Search for the cell housing the specified text and yield its (x, y) center coordinate. 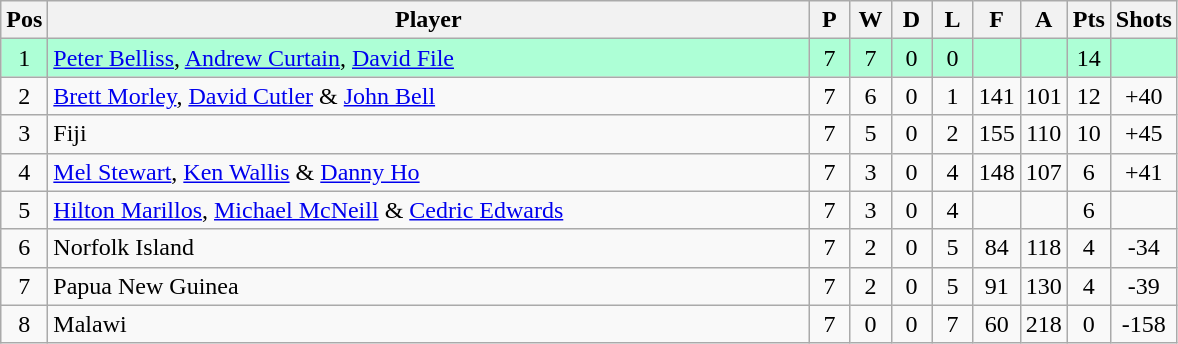
Norfolk Island (428, 248)
Shots (1144, 20)
12 (1088, 96)
A (1044, 20)
155 (996, 134)
-39 (1144, 286)
101 (1044, 96)
+40 (1144, 96)
Papua New Guinea (428, 286)
107 (1044, 172)
P (830, 20)
91 (996, 286)
Brett Morley, David Cutler & John Bell (428, 96)
+45 (1144, 134)
-34 (1144, 248)
Fiji (428, 134)
+41 (1144, 172)
D (912, 20)
10 (1088, 134)
141 (996, 96)
F (996, 20)
8 (24, 324)
14 (1088, 58)
Pts (1088, 20)
60 (996, 324)
W (870, 20)
-158 (1144, 324)
84 (996, 248)
130 (1044, 286)
218 (1044, 324)
Malawi (428, 324)
110 (1044, 134)
118 (1044, 248)
Peter Belliss, Andrew Curtain, David File (428, 58)
148 (996, 172)
L (952, 20)
Player (428, 20)
Pos (24, 20)
Hilton Marillos, Michael McNeill & Cedric Edwards (428, 210)
Mel Stewart, Ken Wallis & Danny Ho (428, 172)
